Return [X, Y] of the center of cell containing provided text 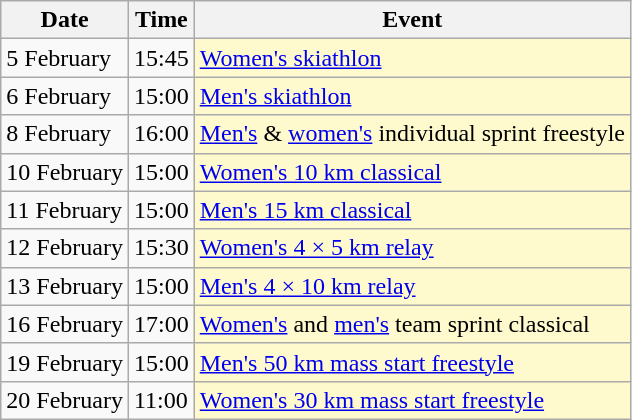
16 February [65, 324]
Time [161, 20]
19 February [65, 362]
5 February [65, 58]
Event [412, 20]
Men's skiathlon [412, 96]
15:45 [161, 58]
Women's 4 × 5 km relay [412, 248]
Women's and men's team sprint classical [412, 324]
Date [65, 20]
10 February [65, 172]
Men's 4 × 10 km relay [412, 286]
Men's 50 km mass start freestyle [412, 362]
12 February [65, 248]
11:00 [161, 400]
6 February [65, 96]
11 February [65, 210]
Men's & women's individual sprint freestyle [412, 134]
15:30 [161, 248]
13 February [65, 286]
17:00 [161, 324]
Men's 15 km classical [412, 210]
Women's 10 km classical [412, 172]
Women's 30 km mass start freestyle [412, 400]
20 February [65, 400]
Women's skiathlon [412, 58]
8 February [65, 134]
16:00 [161, 134]
